Capture the cell that displays the provided text and extract its (X, Y) central coordinate. 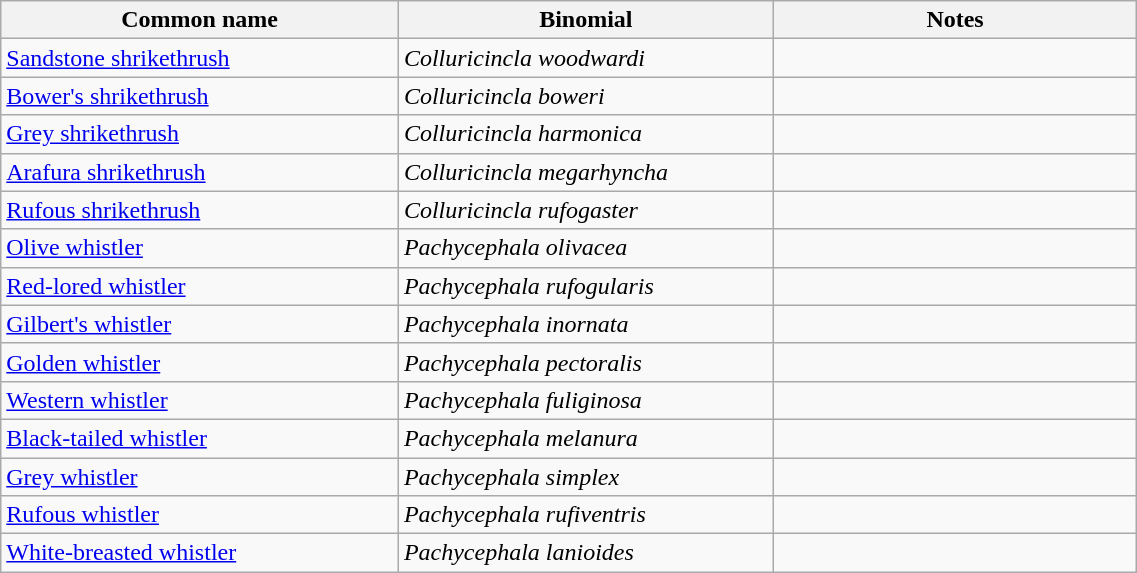
Olive whistler (200, 248)
Rufous shrikethrush (200, 210)
Colluricincla boweri (586, 96)
Red-lored whistler (200, 286)
Sandstone shrikethrush (200, 58)
Western whistler (200, 400)
Pachycephala simplex (586, 477)
Rufous whistler (200, 515)
Pachycephala pectoralis (586, 362)
Gilbert's whistler (200, 324)
Colluricincla megarhyncha (586, 172)
Pachycephala rufiventris (586, 515)
Pachycephala melanura (586, 438)
Pachycephala fuliginosa (586, 400)
Common name (200, 20)
White-breasted whistler (200, 553)
Black-tailed whistler (200, 438)
Colluricincla rufogaster (586, 210)
Golden whistler (200, 362)
Colluricincla woodwardi (586, 58)
Grey whistler (200, 477)
Pachycephala inornata (586, 324)
Bower's shrikethrush (200, 96)
Colluricincla harmonica (586, 134)
Binomial (586, 20)
Pachycephala lanioides (586, 553)
Pachycephala rufogularis (586, 286)
Pachycephala olivacea (586, 248)
Arafura shrikethrush (200, 172)
Notes (955, 20)
Grey shrikethrush (200, 134)
